Determine the (x, y) coordinate at the center of the cell enclosing the given text.  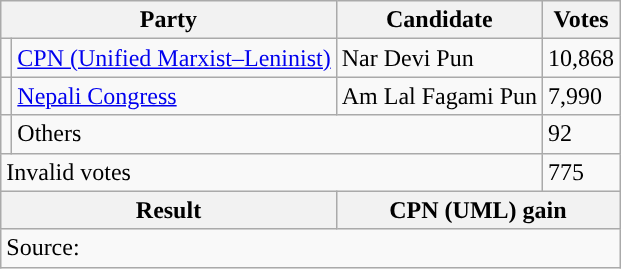
Nar Devi Pun (439, 58)
92 (582, 134)
Party (168, 20)
CPN (UML) gain (478, 210)
7,990 (582, 96)
Am Lal Fagami Pun (439, 96)
Source: (310, 248)
Candidate (439, 20)
Result (168, 210)
775 (582, 172)
Others (278, 134)
CPN (Unified Marxist–Leninist) (174, 58)
Nepali Congress (174, 96)
10,868 (582, 58)
Votes (582, 20)
Invalid votes (272, 172)
